For the text-containing cell, return its midpoint in (x, y) coordinate format. 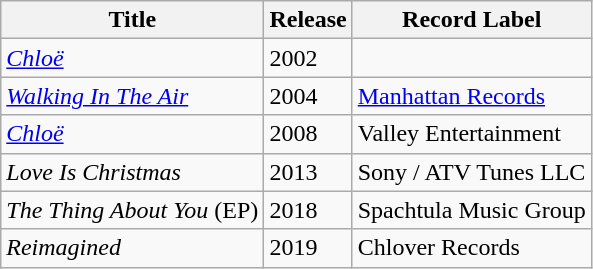
Chlover Records (472, 248)
2013 (308, 172)
Record Label (472, 20)
2002 (308, 58)
Spachtula Music Group (472, 210)
Manhattan Records (472, 96)
2018 (308, 210)
Valley Entertainment (472, 134)
Walking In The Air (132, 96)
Love Is Christmas (132, 172)
Reimagined (132, 248)
2019 (308, 248)
2008 (308, 134)
Release (308, 20)
Title (132, 20)
2004 (308, 96)
Sony / ATV Tunes LLC (472, 172)
The Thing About You (EP) (132, 210)
